Output the (x, y) coordinate of the center of the cell containing the given text.  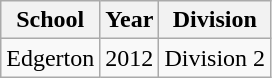
Edgerton (50, 58)
2012 (130, 58)
Division (215, 20)
School (50, 20)
Division 2 (215, 58)
Year (130, 20)
